Pinpoint the cell where the given text exists, returning its [X, Y] midpoint coordinate. 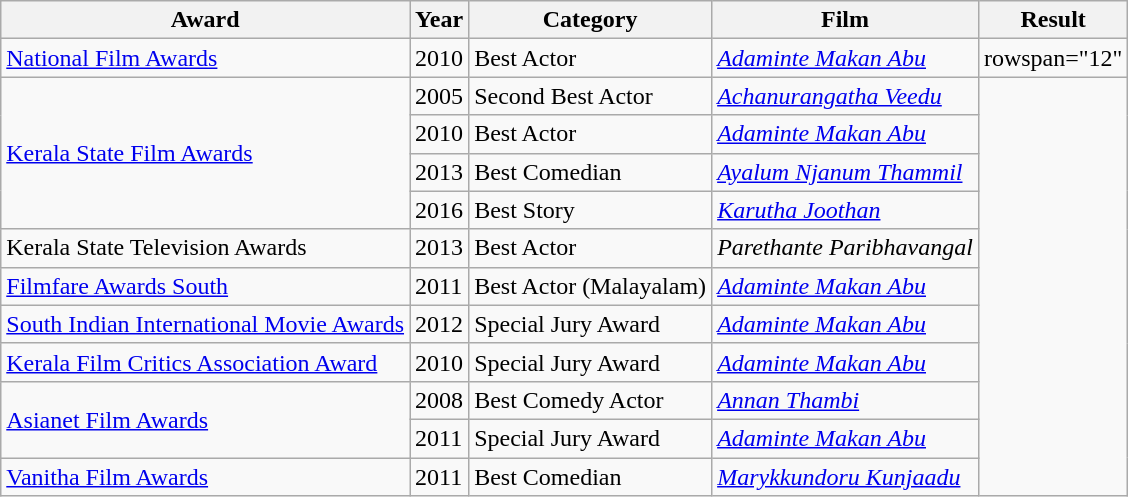
Film [846, 20]
Award [206, 20]
Asianet Film Awards [206, 419]
National Film Awards [206, 58]
Karutha Joothan [846, 210]
Best Actor (Malayalam) [590, 286]
Second Best Actor [590, 96]
Best Story [590, 210]
Vanitha Film Awards [206, 477]
2016 [440, 210]
Result [1053, 20]
2012 [440, 324]
Kerala State Film Awards [206, 153]
South Indian International Movie Awards [206, 324]
Year [440, 20]
Kerala Film Critics Association Award [206, 362]
Kerala State Television Awards [206, 248]
Parethante Paribhavangal [846, 248]
2005 [440, 96]
rowspan="12" [1053, 58]
Ayalum Njanum Thammil [846, 172]
Marykkundoru Kunjaadu [846, 477]
Filmfare Awards South [206, 286]
Category [590, 20]
Annan Thambi [846, 400]
2008 [440, 400]
Achanurangatha Veedu [846, 96]
Best Comedy Actor [590, 400]
